Extract the [x, y] coordinate from the center of the cell holding the provided text.  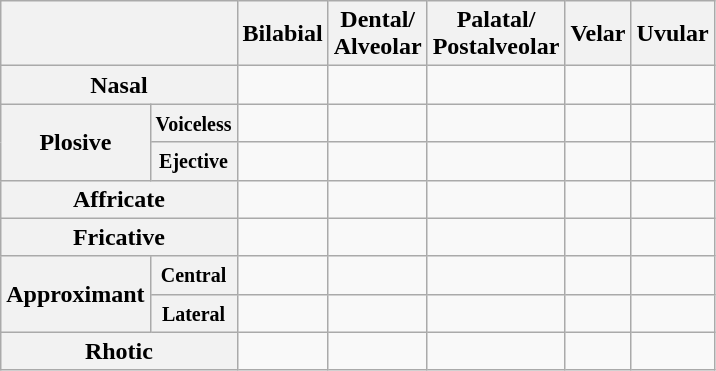
Voiceless [194, 123]
Nasal [119, 85]
Dental/Alveolar [378, 34]
Fricative [119, 237]
Approximant [76, 294]
Palatal/Postalveolar [496, 34]
Uvular [672, 34]
Ejective [194, 161]
Central [194, 275]
Velar [598, 34]
Bilabial [282, 34]
Rhotic [119, 351]
Plosive [76, 142]
Lateral [194, 313]
Affricate [119, 199]
